Detect which cell encompasses the target text, then output its [X, Y] center coordinate. 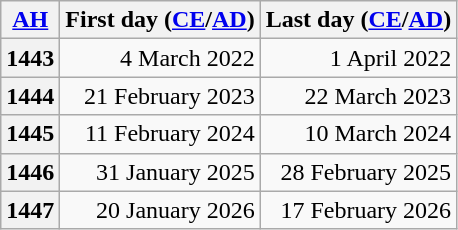
1445 [30, 134]
1 April 2022 [358, 58]
21 February 2023 [160, 96]
1447 [30, 210]
1444 [30, 96]
Last day (CE/AD) [358, 20]
31 January 2025 [160, 172]
11 February 2024 [160, 134]
17 February 2026 [358, 210]
10 March 2024 [358, 134]
1443 [30, 58]
1446 [30, 172]
28 February 2025 [358, 172]
20 January 2026 [160, 210]
AH [30, 20]
22 March 2023 [358, 96]
4 March 2022 [160, 58]
First day (CE/AD) [160, 20]
